Identify which cell holds the provided text, then report its (X, Y) central coordinate. 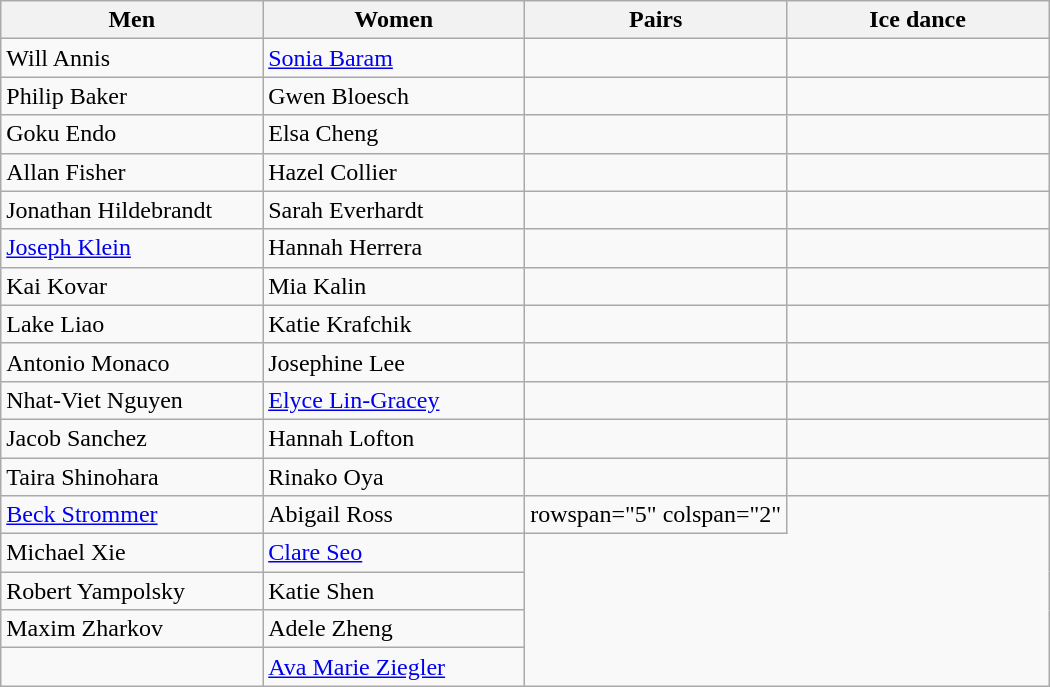
Pairs (656, 20)
Sarah Everhardt (394, 210)
Will Annis (132, 58)
Hannah Lofton (394, 438)
Adele Zheng (394, 629)
Lake Liao (132, 324)
Clare Seo (394, 553)
Goku Endo (132, 134)
Elsa Cheng (394, 134)
Beck Strommer (132, 515)
Women (394, 20)
Mia Kalin (394, 286)
Elyce Lin-Gracey (394, 400)
Abigail Ross (394, 515)
Josephine Lee (394, 362)
Nhat-Viet Nguyen (132, 400)
Jonathan Hildebrandt (132, 210)
Sonia Baram (394, 58)
Ava Marie Ziegler (394, 667)
Allan Fisher (132, 172)
Joseph Klein (132, 248)
Michael Xie (132, 553)
Katie Krafchik (394, 324)
Robert Yampolsky (132, 591)
Antonio Monaco (132, 362)
Katie Shen (394, 591)
Rinako Oya (394, 477)
Philip Baker (132, 96)
Ice dance (918, 20)
Hannah Herrera (394, 248)
Kai Kovar (132, 286)
Men (132, 20)
rowspan="5" colspan="2" (656, 515)
Gwen Bloesch (394, 96)
Hazel Collier (394, 172)
Maxim Zharkov (132, 629)
Taira Shinohara (132, 477)
Jacob Sanchez (132, 438)
